Identify which cell holds the provided text, then report its [X, Y] central coordinate. 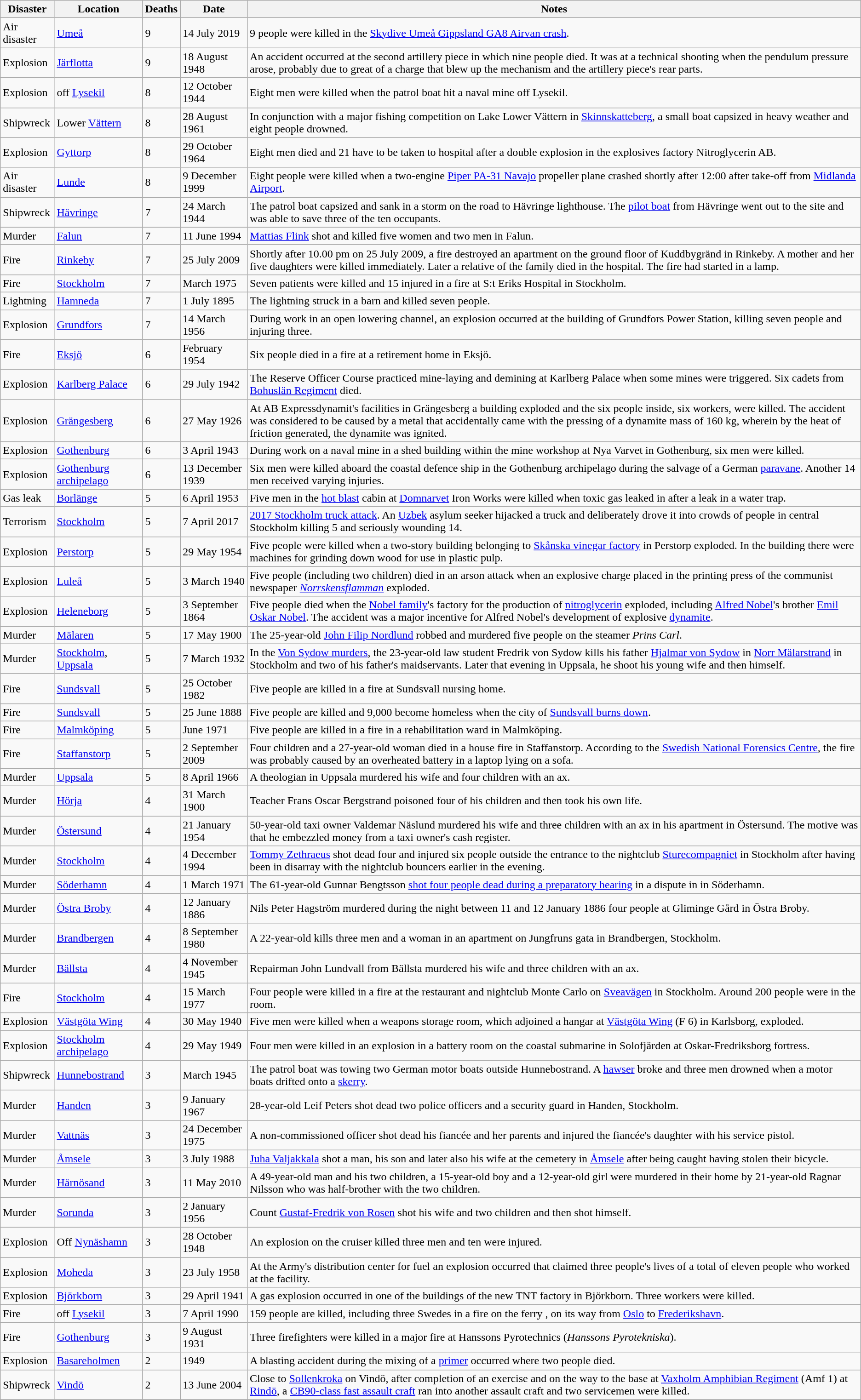
13 December 1939 [214, 474]
The 25-year-old John Filip Nordlund robbed and murdered five people on the steamer Prins Carl. [554, 635]
1 March 1971 [214, 885]
Five people are killed and 9,000 become homeless when the city of Sundsvall burns down. [554, 712]
Eight men died and 21 have to be taken to hospital after a double explosion in the explosives factory Nitroglycerin AB. [554, 153]
31 March 1900 [214, 801]
28-year-old Leif Peters shot dead two police officers and a security guard in Handen, Stockholm. [554, 1105]
Basareholmen [98, 1361]
During work on a naval mine in a shed building within the mine workshop at Nya Varvet in Gothenburg, six men were killed. [554, 451]
17 May 1900 [214, 635]
Perstorp [98, 552]
9 December 1999 [214, 182]
11 June 1994 [214, 236]
A non-commissioned officer shot dead his fiancée and her parents and injured the fiancée's daughter with his service pistol. [554, 1135]
Gothenburg archipelago [98, 474]
Björkborn [98, 1296]
Luleå [98, 581]
Three firefighters were killed in a major fire at Hanssons Pyrotechnics (Hanssons Pyrotekniska). [554, 1337]
Nils Peter Hagström murdered during the night between 11 and 12 January 1886 four people at Gliminge Gård in Östra Broby. [554, 909]
Gas leak [28, 498]
Terrorism [28, 521]
A blasting accident during the mixing of a primer occurred where two people died. [554, 1361]
Östersund [98, 831]
3 April 1943 [214, 451]
7 April 2017 [214, 521]
Five men in the hot blast cabin at Domnarvet Iron Works were killed when toxic gas leaked in after a leak in a water trap. [554, 498]
Lunde [98, 182]
Västgöta Wing [98, 1022]
Malmköping [98, 730]
Four men were killed in an explosion in a battery room on the coastal submarine in Solofjärden at Oskar-Fredriksborg fortress. [554, 1046]
Moheda [98, 1273]
14 July 2019 [214, 33]
Stockholm, Uppsala [98, 658]
Grundfors [98, 325]
Teacher Frans Oscar Bergstrand poisoned four of his children and then took his own life. [554, 801]
Lightning [28, 301]
Mälaren [98, 635]
Six people died in a fire at a retirement home in Eksjö. [554, 355]
1 July 1895 [214, 301]
Mattias Flink shot and killed five women and two men in Falun. [554, 236]
12 January 1886 [214, 909]
29 May 1954 [214, 552]
8 April 1966 [214, 777]
Five people are killed in a fire in a rehabilitation ward in Malmköping. [554, 730]
7 March 1932 [214, 658]
Eight men were killed when the patrol boat hit a naval mine off Lysekil. [554, 93]
15 March 1977 [214, 998]
An explosion on the cruiser killed three men and ten were injured. [554, 1242]
25 July 2009 [214, 259]
4 December 1994 [214, 861]
1949 [214, 1361]
Brandbergen [98, 938]
8 September 1980 [214, 938]
18 August 1948 [214, 63]
The lightning struck in a barn and killed seven people. [554, 301]
Östra Broby [98, 909]
Heleneborg [98, 611]
28 October 1948 [214, 1242]
3 March 1940 [214, 581]
3 July 1988 [214, 1159]
February 1954 [214, 355]
24 December 1975 [214, 1135]
March 1945 [214, 1075]
Vindö [98, 1385]
Umeå [98, 33]
Karlberg Palace [98, 384]
Rinkeby [98, 259]
Söderhamn [98, 885]
A 22-year-old kills three men and a woman in an apartment on Jungfruns gata in Brandbergen, Stockholm. [554, 938]
14 March 1956 [214, 325]
25 October 1982 [214, 689]
29 April 1941 [214, 1296]
A theologian in Uppsala murdered his wife and four children with an ax. [554, 777]
11 May 2010 [214, 1183]
Deaths [161, 9]
Hunnebostrand [98, 1075]
12 October 1944 [214, 93]
Handen [98, 1105]
27 May 1926 [214, 421]
Hamneda [98, 301]
Sorunda [98, 1213]
2 January 1956 [214, 1213]
9 people were killed in the Skydive Umeå Gippsland GA8 Airvan crash. [554, 33]
June 1971 [214, 730]
Lower Vättern [98, 122]
Härnösand [98, 1183]
Five men were killed when a weapons storage room, which adjoined a hangar at Västgöta Wing (F 6) in Karlsborg, exploded. [554, 1022]
Five people are killed in a fire at Sundsvall nursing home. [554, 689]
6 April 1953 [214, 498]
Hävringe [98, 212]
Grängesberg [98, 421]
Staffanstorp [98, 753]
Juha Valjakkala shot a man, his son and later also his wife at the cemetery in Åmsele after being caught having stolen their bicycle. [554, 1159]
March 1975 [214, 283]
Borlänge [98, 498]
Notes [554, 9]
During work in an open lowering channel, an explosion occurred at the building of Grundfors Power Station, killing seven people and injuring three. [554, 325]
24 March 1944 [214, 212]
Bällsta [98, 968]
3 September 1864 [214, 611]
2 September 2009 [214, 753]
29 October 1964 [214, 153]
A gas explosion occurred in one of the buildings of the new TNT factory in Björkborn. Three workers were killed. [554, 1296]
Seven patients were killed and 15 injured in a fire at S:t Eriks Hospital in Stockholm. [554, 283]
Eight people were killed when a two-engine Piper PA-31 Navajo propeller plane crashed shortly after 12:00 after take-off from Midlanda Airport. [554, 182]
Vattnäs [98, 1135]
Eksjö [98, 355]
The 61-year-old Gunnar Bengtsson shot four people dead during a preparatory hearing in a dispute in in Söderhamn. [554, 885]
4 November 1945 [214, 968]
Count Gustaf-Fredrik von Rosen shot his wife and two children and then shot himself. [554, 1213]
Stockholm archipelago [98, 1046]
29 May 1949 [214, 1046]
Hörja [98, 801]
13 June 2004 [214, 1385]
159 people are killed, including three Swedes in a fire on the ferry , on its way from Oslo to Frederikshavn. [554, 1314]
7 April 1990 [214, 1314]
Repairman John Lundvall from Bällsta murdered his wife and three children with an ax. [554, 968]
28 August 1961 [214, 122]
29 July 1942 [214, 384]
9 January 1967 [214, 1105]
Uppsala [98, 777]
Disaster [28, 9]
23 July 1958 [214, 1273]
Falun [98, 236]
Date [214, 9]
9 August 1931 [214, 1337]
Järflotta [98, 63]
Gyttorp [98, 153]
30 May 1940 [214, 1022]
Location [98, 9]
Four people were killed in a fire at the restaurant and nightclub Monte Carlo on Sveavägen in Stockholm. Around 200 people were in the room. [554, 998]
Off Nynäshamn [98, 1242]
25 June 1888 [214, 712]
21 January 1954 [214, 831]
Åmsele [98, 1159]
